Locate the cell with the specified text and output its [x, y] center coordinate. 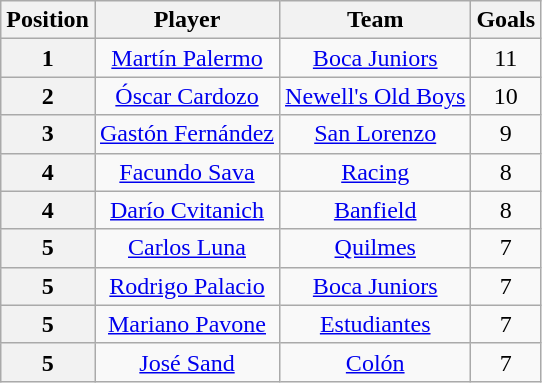
3 [48, 134]
Rodrigo Palacio [186, 286]
Facundo Sava [186, 172]
Racing [376, 172]
11 [506, 58]
Gastón Fernández [186, 134]
Player [186, 20]
Carlos Luna [186, 248]
Position [48, 20]
10 [506, 96]
1 [48, 58]
Banfield [376, 210]
Mariano Pavone [186, 324]
Óscar Cardozo [186, 96]
Team [376, 20]
Goals [506, 20]
Darío Cvitanich [186, 210]
Colón [376, 362]
2 [48, 96]
José Sand [186, 362]
Quilmes [376, 248]
Estudiantes [376, 324]
San Lorenzo [376, 134]
Newell's Old Boys [376, 96]
Martín Palermo [186, 58]
9 [506, 134]
